Output the (X, Y) coordinate of the center of the cell containing the given text.  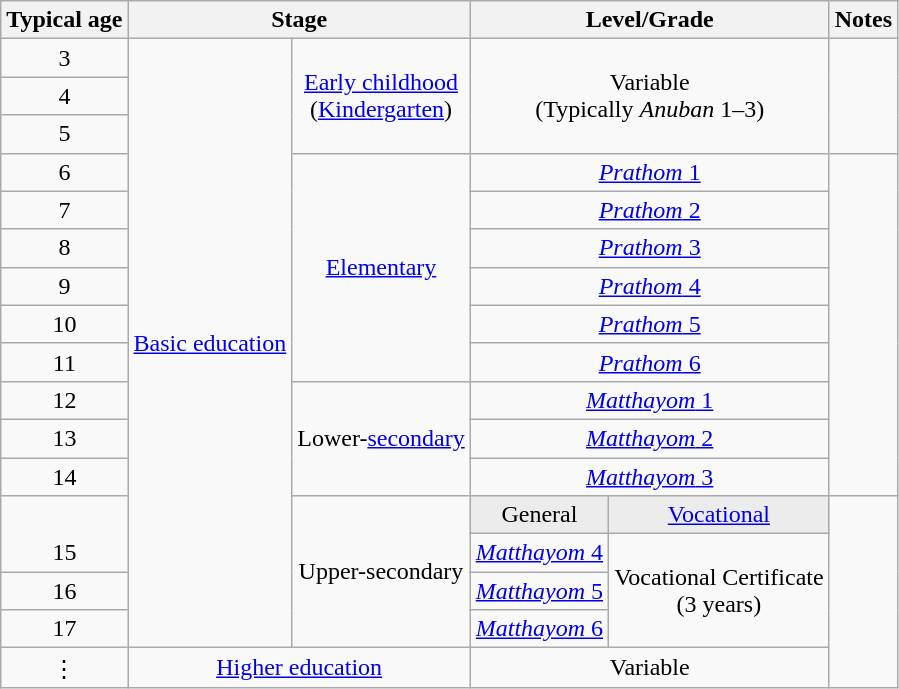
Matthayom 3 (650, 477)
7 (64, 210)
General (539, 515)
4 (64, 96)
Higher education (299, 668)
⋮ (64, 668)
Vocational (720, 515)
11 (64, 362)
Level/Grade (650, 20)
Variable (Typically Anuban 1–3) (650, 96)
Variable (650, 668)
5 (64, 134)
Lower-secondary (381, 438)
17 (64, 629)
Matthayom 4 (539, 553)
Vocational Certificate (3 years) (720, 591)
Prathom 5 (650, 324)
Matthayom 1 (650, 400)
Prathom 1 (650, 172)
10 (64, 324)
9 (64, 286)
Basic education (210, 344)
Matthayom 5 (539, 591)
14 (64, 477)
Matthayom 2 (650, 438)
Notes (863, 20)
Upper-secondary (381, 572)
Prathom 3 (650, 248)
Matthayom 6 (539, 629)
Prathom 6 (650, 362)
8 (64, 248)
6 (64, 172)
13 (64, 438)
Early childhood (Kindergarten) (381, 96)
Stage (299, 20)
12 (64, 400)
Elementary (381, 267)
15 (64, 553)
Prathom 4 (650, 286)
Prathom 2 (650, 210)
16 (64, 591)
Typical age (64, 20)
3 (64, 58)
